Identify which cell holds the provided text, then report its [x, y] central coordinate. 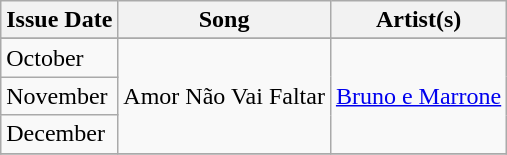
Bruno e Marrone [418, 96]
Issue Date [60, 20]
October [60, 58]
Amor Não Vai Faltar [224, 96]
Artist(s) [418, 20]
Song [224, 20]
December [60, 134]
November [60, 96]
